Locate the cell with the specified text and output its [x, y] center coordinate. 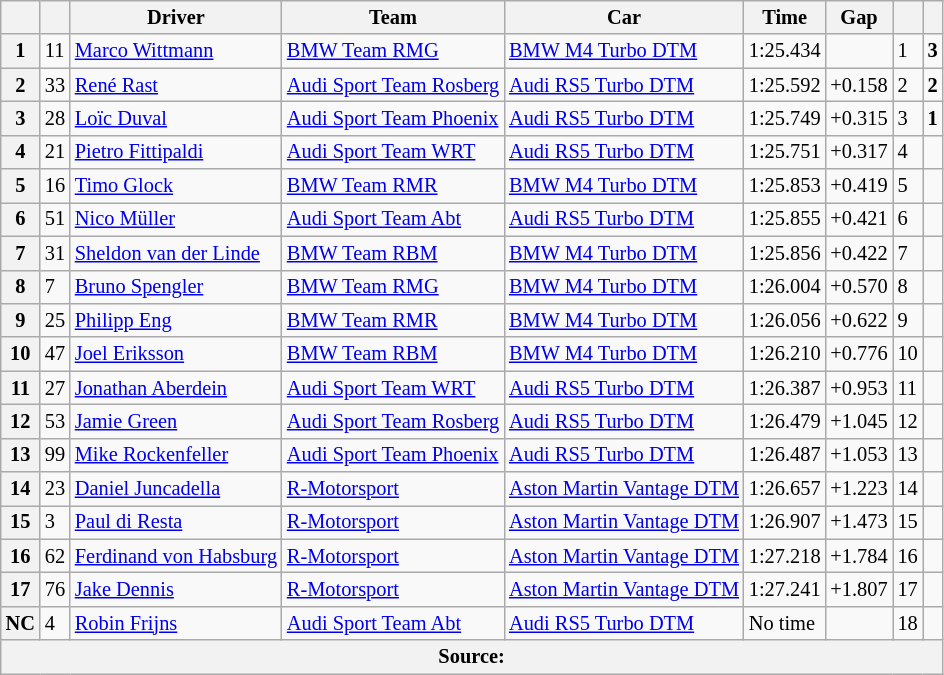
Marco Wittmann [176, 51]
21 [55, 152]
Jonathan Aberdein [176, 388]
Jake Dennis [176, 589]
+0.158 [858, 85]
47 [55, 354]
76 [55, 589]
1:25.853 [785, 186]
53 [55, 421]
+0.419 [858, 186]
Robin Frijns [176, 623]
Joel Eriksson [176, 354]
1:25.856 [785, 253]
1:26.210 [785, 354]
18 [908, 623]
+1.784 [858, 556]
1:26.004 [785, 287]
Nico Müller [176, 219]
Jamie Green [176, 421]
Ferdinand von Habsburg [176, 556]
+1.473 [858, 522]
1:26.056 [785, 320]
René Rast [176, 85]
Mike Rockenfeller [176, 455]
28 [55, 118]
+0.570 [858, 287]
1:26.657 [785, 489]
NC [20, 623]
99 [55, 455]
Daniel Juncadella [176, 489]
+1.223 [858, 489]
+0.315 [858, 118]
Source: [472, 657]
1:25.751 [785, 152]
62 [55, 556]
Driver [176, 17]
1:25.592 [785, 85]
+1.807 [858, 589]
+1.053 [858, 455]
Gap [858, 17]
31 [55, 253]
Team [393, 17]
+0.422 [858, 253]
+0.421 [858, 219]
1:25.749 [785, 118]
Car [624, 17]
No time [785, 623]
1:25.855 [785, 219]
51 [55, 219]
Loïc Duval [176, 118]
Bruno Spengler [176, 287]
+0.776 [858, 354]
Sheldon van der Linde [176, 253]
1:25.434 [785, 51]
23 [55, 489]
Time [785, 17]
1:26.479 [785, 421]
27 [55, 388]
1:26.907 [785, 522]
33 [55, 85]
+0.622 [858, 320]
1:27.218 [785, 556]
25 [55, 320]
1:27.241 [785, 589]
Paul di Resta [176, 522]
1:26.387 [785, 388]
Pietro Fittipaldi [176, 152]
1:26.487 [785, 455]
+0.953 [858, 388]
+0.317 [858, 152]
Philipp Eng [176, 320]
+1.045 [858, 421]
Timo Glock [176, 186]
